Output the [X, Y] coordinate of the center of the cell containing the given text.  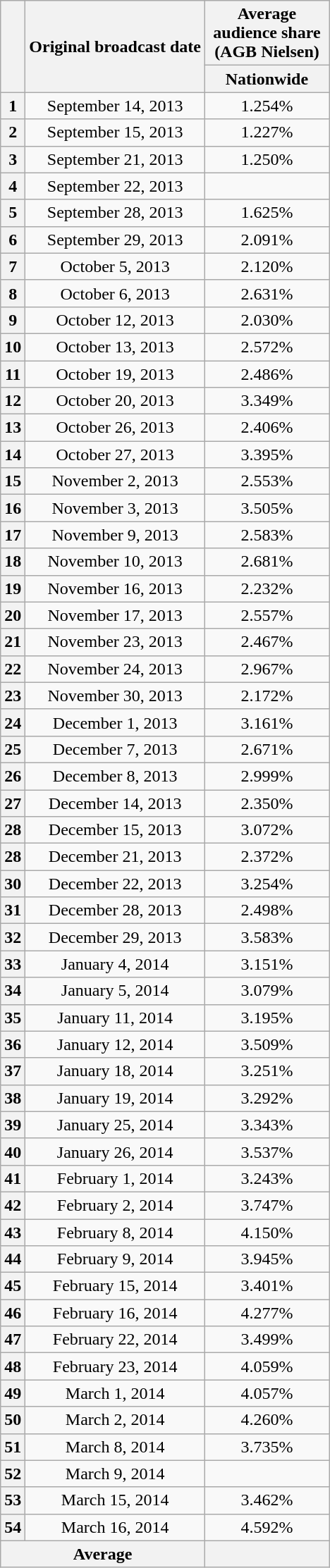
2.557% [267, 615]
44 [13, 1259]
January 5, 2014 [116, 991]
February 9, 2014 [116, 1259]
February 22, 2014 [116, 1340]
2.120% [267, 266]
February 1, 2014 [116, 1178]
26 [13, 776]
September 29, 2013 [116, 240]
October 12, 2013 [116, 320]
December 8, 2013 [116, 776]
9 [13, 320]
54 [13, 1527]
October 13, 2013 [116, 347]
2.671% [267, 749]
46 [13, 1313]
4.260% [267, 1420]
20 [13, 615]
52 [13, 1474]
8 [13, 293]
3.161% [267, 722]
14 [13, 455]
7 [13, 266]
September 21, 2013 [116, 159]
Average [103, 1554]
2.498% [267, 910]
50 [13, 1420]
34 [13, 991]
51 [13, 1447]
February 23, 2014 [116, 1366]
3.349% [267, 401]
3.254% [267, 884]
33 [13, 964]
3.509% [267, 1044]
25 [13, 749]
December 15, 2013 [116, 830]
45 [13, 1286]
December 29, 2013 [116, 937]
24 [13, 722]
19 [13, 588]
March 9, 2014 [116, 1474]
November 24, 2013 [116, 669]
53 [13, 1500]
3 [13, 159]
2.350% [267, 803]
January 18, 2014 [116, 1071]
December 14, 2013 [116, 803]
January 11, 2014 [116, 1018]
2.583% [267, 535]
February 16, 2014 [116, 1313]
March 8, 2014 [116, 1447]
2.172% [267, 696]
35 [13, 1018]
21 [13, 642]
December 28, 2013 [116, 910]
September 15, 2013 [116, 132]
October 6, 2013 [116, 293]
39 [13, 1125]
43 [13, 1233]
32 [13, 937]
November 9, 2013 [116, 535]
4.057% [267, 1393]
November 17, 2013 [116, 615]
2 [13, 132]
March 15, 2014 [116, 1500]
1.254% [267, 106]
2.372% [267, 857]
4.150% [267, 1233]
15 [13, 481]
2.631% [267, 293]
1 [13, 106]
6 [13, 240]
3.195% [267, 1018]
3.537% [267, 1152]
3.243% [267, 1178]
1.227% [267, 132]
16 [13, 508]
January 4, 2014 [116, 964]
Average audience share(AGB Nielsen) [267, 33]
47 [13, 1340]
December 7, 2013 [116, 749]
November 10, 2013 [116, 562]
November 30, 2013 [116, 696]
2.232% [267, 588]
2.467% [267, 642]
2.553% [267, 481]
2.681% [267, 562]
48 [13, 1366]
23 [13, 696]
September 14, 2013 [116, 106]
3.151% [267, 964]
September 22, 2013 [116, 186]
November 2, 2013 [116, 481]
5 [13, 213]
November 23, 2013 [116, 642]
31 [13, 910]
3.747% [267, 1205]
3.462% [267, 1500]
November 16, 2013 [116, 588]
3.505% [267, 508]
February 15, 2014 [116, 1286]
38 [13, 1098]
2.999% [267, 776]
4.592% [267, 1527]
18 [13, 562]
3.343% [267, 1125]
December 22, 2013 [116, 884]
3.499% [267, 1340]
49 [13, 1393]
December 21, 2013 [116, 857]
2.486% [267, 374]
3.583% [267, 937]
36 [13, 1044]
3.292% [267, 1098]
3.945% [267, 1259]
January 25, 2014 [116, 1125]
3.251% [267, 1071]
2.967% [267, 669]
4.277% [267, 1313]
3.072% [267, 830]
Original broadcast date [116, 47]
March 16, 2014 [116, 1527]
March 2, 2014 [116, 1420]
November 3, 2013 [116, 508]
October 26, 2013 [116, 428]
October 27, 2013 [116, 455]
October 5, 2013 [116, 266]
Nationwide [267, 79]
January 26, 2014 [116, 1152]
40 [13, 1152]
3.401% [267, 1286]
2.406% [267, 428]
42 [13, 1205]
37 [13, 1071]
1.625% [267, 213]
2.572% [267, 347]
3.079% [267, 991]
October 20, 2013 [116, 401]
January 19, 2014 [116, 1098]
February 2, 2014 [116, 1205]
October 19, 2013 [116, 374]
1.250% [267, 159]
10 [13, 347]
13 [13, 428]
4.059% [267, 1366]
March 1, 2014 [116, 1393]
22 [13, 669]
17 [13, 535]
2.030% [267, 320]
30 [13, 884]
January 12, 2014 [116, 1044]
12 [13, 401]
4 [13, 186]
41 [13, 1178]
February 8, 2014 [116, 1233]
27 [13, 803]
3.735% [267, 1447]
December 1, 2013 [116, 722]
September 28, 2013 [116, 213]
3.395% [267, 455]
2.091% [267, 240]
11 [13, 374]
